Identify which cell holds the provided text, then report its [x, y] central coordinate. 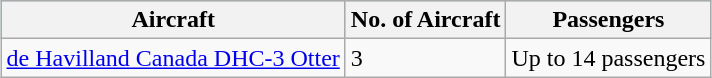
de Havilland Canada DHC-3 Otter [173, 58]
3 [426, 58]
No. of Aircraft [426, 20]
Aircraft [173, 20]
Up to 14 passengers [608, 58]
Passengers [608, 20]
